Output the [X, Y] coordinate of the center of the cell containing the given text.  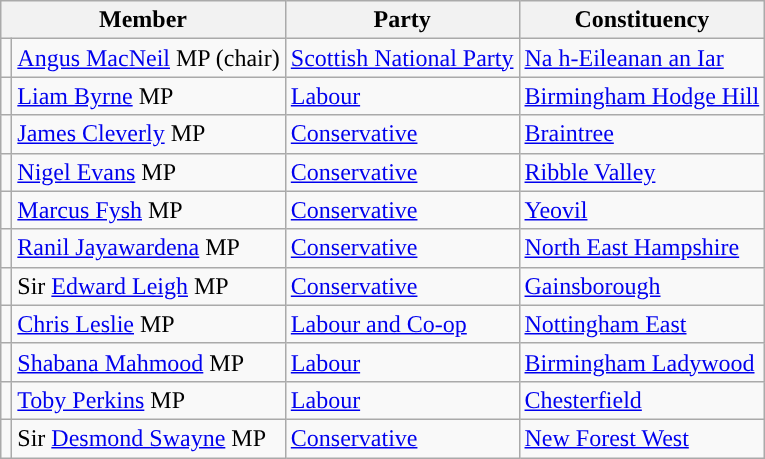
Shabana Mahmood MP [148, 362]
Chesterfield [642, 400]
Constituency [642, 20]
Sir Desmond Swayne MP [148, 438]
Gainsborough [642, 286]
Sir Edward Leigh MP [148, 286]
Chris Leslie MP [148, 324]
Birmingham Hodge Hill [642, 96]
Scottish National Party [402, 58]
Na h-Eileanan an Iar [642, 58]
Yeovil [642, 210]
Liam Byrne MP [148, 96]
Birmingham Ladywood [642, 362]
Nigel Evans MP [148, 172]
Braintree [642, 134]
Marcus Fysh MP [148, 210]
Ribble Valley [642, 172]
Ranil Jayawardena MP [148, 248]
Nottingham East [642, 324]
New Forest West [642, 438]
Toby Perkins MP [148, 400]
James Cleverly MP [148, 134]
Labour and Co-op [402, 324]
Angus MacNeil MP (chair) [148, 58]
North East Hampshire [642, 248]
Party [402, 20]
Member [144, 20]
